For the text-containing cell, return its midpoint in [X, Y] coordinate format. 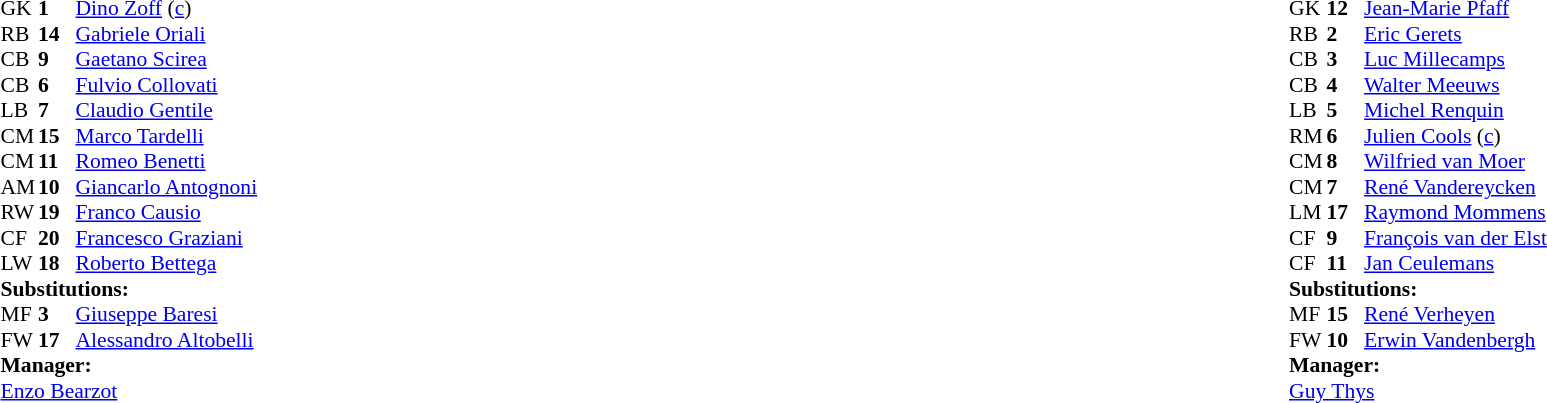
5 [1346, 111]
RW [19, 213]
Luc Millecamps [1456, 59]
Raymond Mommens [1456, 213]
Eric Gerets [1456, 34]
18 [57, 263]
Erwin Vandenbergh [1456, 340]
Fulvio Collovati [167, 85]
LM [1308, 213]
8 [1346, 161]
Giancarlo Antognoni [167, 187]
Francesco Graziani [167, 238]
14 [57, 34]
René Vandereycken [1456, 187]
René Verheyen [1456, 315]
Romeo Benetti [167, 161]
Franco Causio [167, 213]
Michel Renquin [1456, 111]
Claudio Gentile [167, 111]
Walter Meeuws [1456, 85]
Giuseppe Baresi [167, 315]
Alessandro Altobelli [167, 340]
Roberto Bettega [167, 263]
François van der Elst [1456, 238]
Marco Tardelli [167, 136]
RM [1308, 136]
Wilfried van Moer [1456, 161]
Jan Ceulemans [1456, 263]
2 [1346, 34]
19 [57, 213]
Gabriele Oriali [167, 34]
4 [1346, 85]
AM [19, 187]
20 [57, 238]
Gaetano Scirea [167, 59]
Julien Cools (c) [1456, 136]
LW [19, 263]
